Determine the (X, Y) coordinate at the center of the cell enclosing the given text.  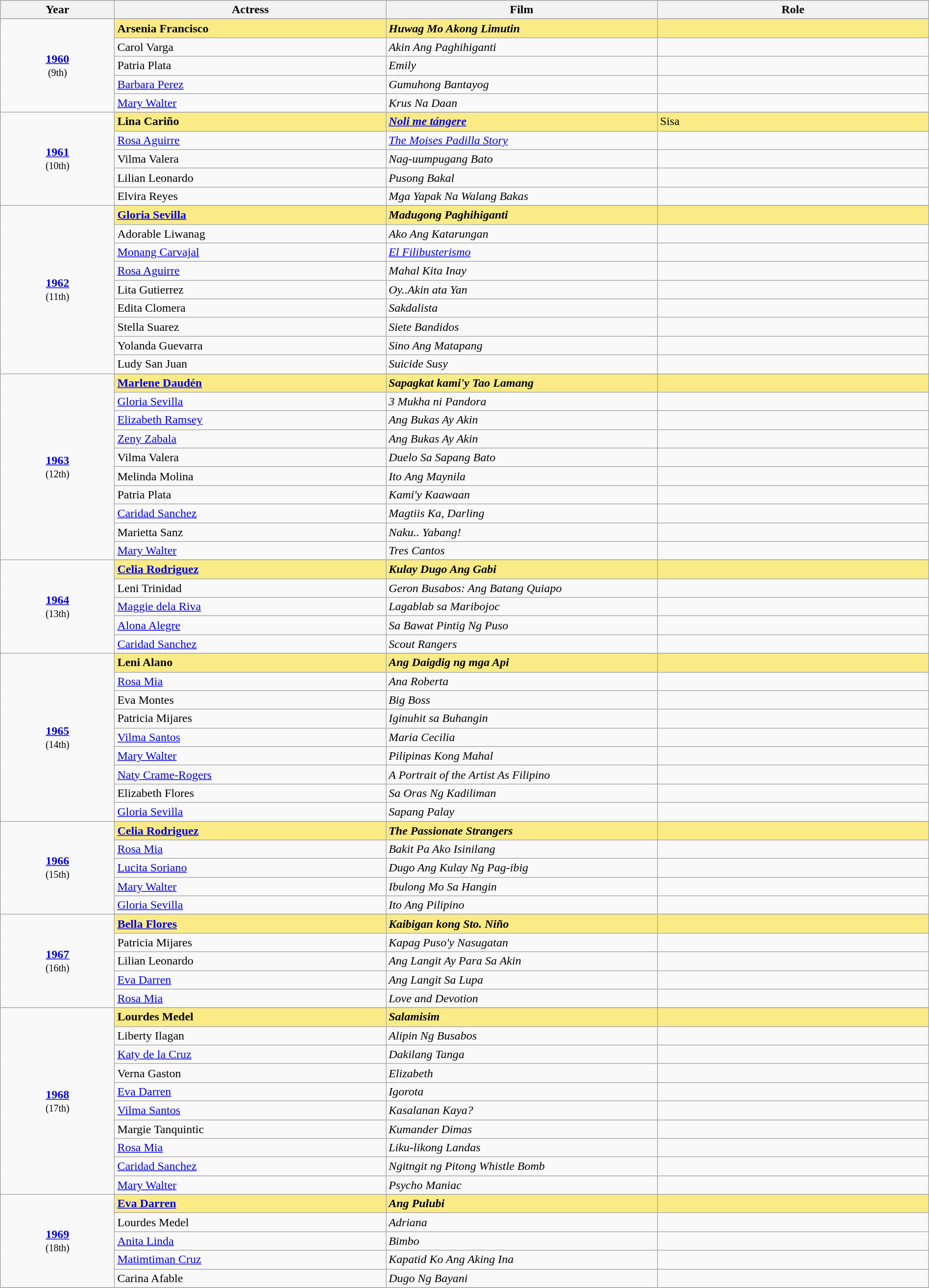
Ana Roberta (522, 681)
Matimtiman Cruz (250, 1260)
Igorota (522, 1091)
Leni Alano (250, 663)
Zeny Zabala (250, 439)
Ang Pulubi (522, 1204)
1968(17th) (58, 1101)
Ngitngit ng Pitong Whistle Bomb (522, 1166)
Sino Ang Matapang (522, 346)
Liberty Ilagan (250, 1036)
Dakilang Tanga (522, 1054)
The Moises Padilla Story (522, 140)
Gumuhong Bantayog (522, 84)
Alipin Ng Busabos (522, 1036)
Oy..Akin ata Yan (522, 290)
Mga Yapak Na Walang Bakas (522, 196)
Leni Trinidad (250, 588)
Carina Afable (250, 1278)
Ibulong Mo Sa Hangin (522, 887)
Iginuhit sa Buhangin (522, 718)
Madugong Paghihiganti (522, 215)
Kasalanan Kaya? (522, 1110)
Eva Montes (250, 700)
Arsenia Francisco (250, 28)
1962(11th) (58, 289)
Mahal Kita Inay (522, 271)
Bimbo (522, 1241)
1964(13th) (58, 607)
Sisa (793, 122)
Stella Suarez (250, 327)
Film (522, 10)
1966(15th) (58, 868)
Krus Na Daan (522, 103)
Alona Alegre (250, 625)
Lagablab sa Maribojoc (522, 607)
Adriana (522, 1222)
1967(16th) (58, 961)
Barbara Perez (250, 84)
Naku.. Yabang! (522, 532)
Lina Cariño (250, 122)
Sakdalista (522, 308)
Kapatid Ko Ang Aking Ina (522, 1260)
Nag-uumpugang Bato (522, 159)
Ito Ang Maynila (522, 476)
Akin Ang Paghihiganti (522, 47)
Monang Carvajal (250, 252)
Duelo Sa Sapang Bato (522, 457)
Liku-likong Landas (522, 1148)
Suicide Susy (522, 364)
1963(12th) (58, 467)
Kapag Puso'y Nasugatan (522, 942)
Geron Busabos: Ang Batang Quiapo (522, 588)
Elvira Reyes (250, 196)
Noli me tángere (522, 122)
Bakit Pa Ako Isinilang (522, 849)
Ang Langit Ay Para Sa Akin (522, 961)
Carol Varga (250, 47)
Lucita Soriano (250, 868)
Kumander Dimas (522, 1129)
Dugo Ang Kulay Ng Pag-ibig (522, 868)
Bella Flores (250, 924)
Katy de la Cruz (250, 1054)
1965(14th) (58, 737)
Sapagkat kami'y Tao Lamang (522, 383)
Elizabeth Flores (250, 793)
Magtiis Ka, Darling (522, 513)
Tres Cantos (522, 551)
3 Mukha ni Pandora (522, 401)
1961(10th) (58, 159)
Kami'y Kaawaan (522, 495)
Marietta Sanz (250, 532)
Verna Gaston (250, 1073)
Sapang Palay (522, 812)
Ludy San Juan (250, 364)
1969(18th) (58, 1241)
Edita Clomera (250, 308)
Big Boss (522, 700)
Year (58, 10)
Adorable Liwanag (250, 234)
El Filibusterismo (522, 252)
Sa Bawat Pintig Ng Puso (522, 625)
Melinda Molina (250, 476)
Anita Linda (250, 1241)
Role (793, 10)
Yolanda Guevarra (250, 346)
Actress (250, 10)
Kaibigan kong Sto. Niño (522, 924)
Marlene Daudén (250, 383)
Love and Devotion (522, 998)
Ito Ang Pilipino (522, 905)
Ang Langit Sa Lupa (522, 980)
Elizabeth Ramsey (250, 420)
Maria Cecilia (522, 737)
Salamisim (522, 1017)
Elizabeth (522, 1073)
Siete Bandidos (522, 327)
Huwag Mo Akong Limutin (522, 28)
Dugo Ng Bayani (522, 1278)
1960(9th) (58, 66)
Sa Oras Ng Kadiliman (522, 793)
Pusong Bakal (522, 177)
Ako Ang Katarungan (522, 234)
Naty Crame-Rogers (250, 774)
Kulay Dugo Ang Gabi (522, 570)
Pilipinas Kong Mahal (522, 756)
Lita Gutierrez (250, 290)
Ang Daigdig ng mga Api (522, 663)
The Passionate Strangers (522, 831)
Margie Tanquintic (250, 1129)
Maggie dela Riva (250, 607)
Scout Rangers (522, 644)
Psycho Maniac (522, 1185)
A Portrait of the Artist As Filipino (522, 774)
Emily (522, 66)
